Pinpoint the cell where the given text exists, returning its [X, Y] midpoint coordinate. 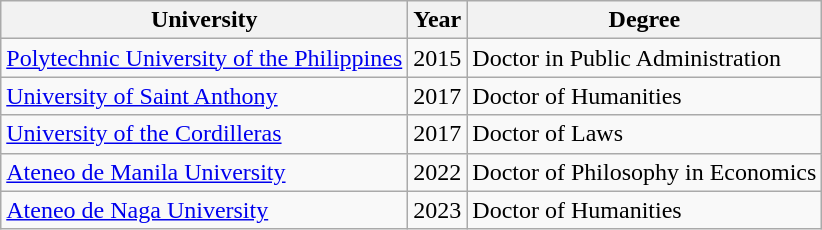
Ateneo de Manila University [204, 172]
Degree [644, 20]
Year [438, 20]
2015 [438, 58]
University of the Cordilleras [204, 134]
Doctor of Philosophy in Economics [644, 172]
University [204, 20]
Polytechnic University of the Philippines [204, 58]
Doctor of Laws [644, 134]
2022 [438, 172]
Doctor in Public Administration [644, 58]
2023 [438, 210]
Ateneo de Naga University [204, 210]
University of Saint Anthony [204, 96]
